Capture the cell that displays the provided text and extract its [X, Y] central coordinate. 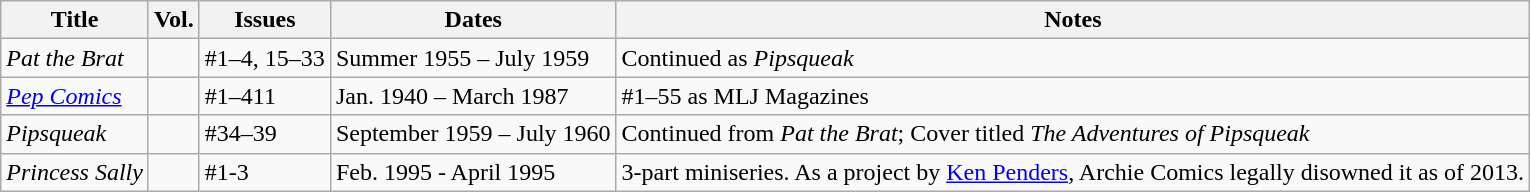
#34–39 [264, 134]
Issues [264, 20]
#1–4, 15–33 [264, 58]
3-part miniseries. As a project by Ken Penders, Archie Comics legally disowned it as of 2013. [1073, 172]
Pat the Brat [75, 58]
Summer 1955 – July 1959 [473, 58]
Vol. [174, 20]
Princess Sally [75, 172]
#1–411 [264, 96]
Notes [1073, 20]
Pep Comics [75, 96]
Continued from Pat the Brat; Cover titled The Adventures of Pipsqueak [1073, 134]
September 1959 – July 1960 [473, 134]
#1-3 [264, 172]
#1–55 as MLJ Magazines [1073, 96]
Jan. 1940 – March 1987 [473, 96]
Title [75, 20]
Continued as Pipsqueak [1073, 58]
Pipsqueak [75, 134]
Dates [473, 20]
Feb. 1995 - April 1995 [473, 172]
